Scan for the cell matching the given text and deliver its (x, y) coordinate at center. 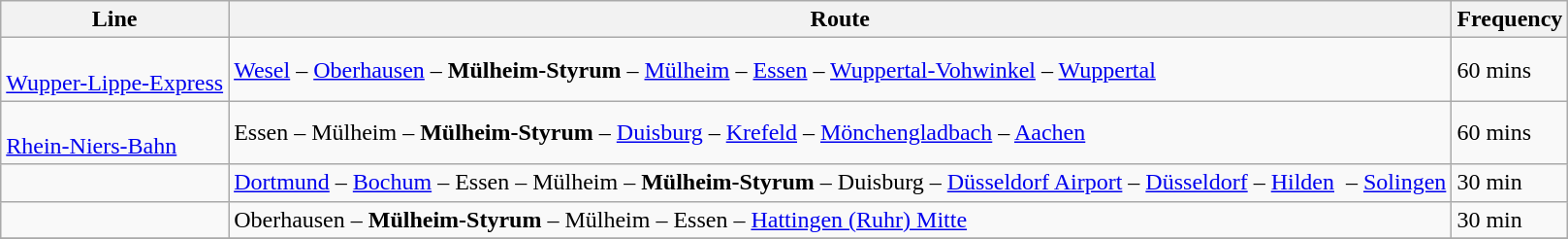
Frequency (1510, 19)
Line (114, 19)
Route (840, 19)
Rhein-Niers-Bahn (114, 132)
Oberhausen – Mülheim-Styrum – Mülheim – Essen – Hattingen (Ruhr) Mitte (840, 220)
Wesel – Oberhausen – Mülheim-Styrum – Mülheim – Essen – Wuppertal-Vohwinkel – Wuppertal (840, 70)
Wupper-Lippe-Express (114, 70)
Dortmund – Bochum – Essen – Mülheim – Mülheim-Styrum – Duisburg – Düsseldorf Airport – Düsseldorf – Hilden – Solingen (840, 183)
Essen – Mülheim – Mülheim-Styrum – Duisburg – Krefeld – Mönchengladbach – Aachen (840, 132)
